Detect which cell encompasses the target text, then output its [X, Y] center coordinate. 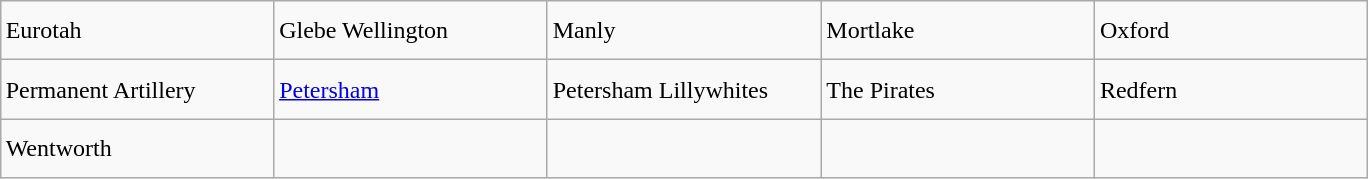
Mortlake [958, 30]
Eurotah [137, 30]
Petersham Lillywhites [684, 90]
Manly [684, 30]
Permanent Artillery [137, 90]
Petersham [411, 90]
Glebe Wellington [411, 30]
Wentworth [137, 148]
Oxford [1231, 30]
Redfern [1231, 90]
The Pirates [958, 90]
